Pinpoint the cell where the given text exists, returning its (X, Y) midpoint coordinate. 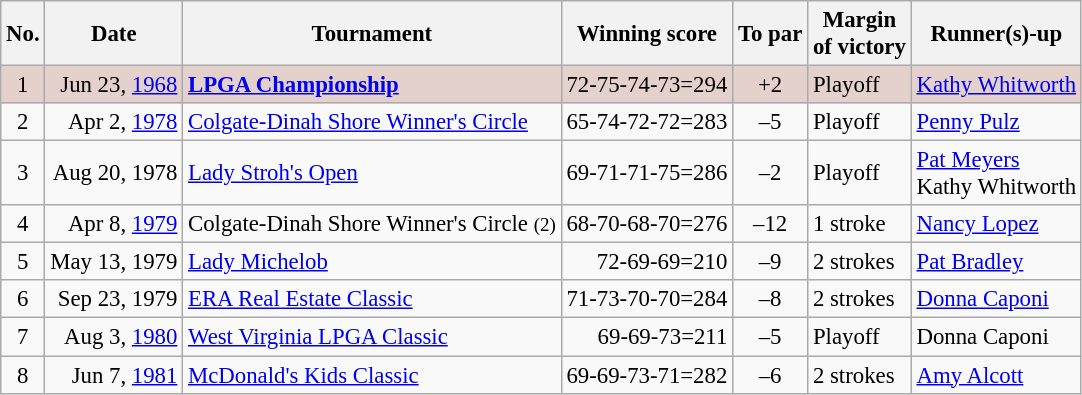
Tournament (372, 34)
69-69-73-71=282 (647, 375)
Date (114, 34)
4 (23, 224)
Penny Pulz (996, 122)
May 13, 1979 (114, 262)
Marginof victory (860, 34)
LPGA Championship (372, 85)
Pat Meyers Kathy Whitworth (996, 174)
1 (23, 85)
–12 (770, 224)
72-75-74-73=294 (647, 85)
+2 (770, 85)
Sep 23, 1979 (114, 299)
McDonald's Kids Classic (372, 375)
71-73-70-70=284 (647, 299)
2 (23, 122)
69-71-71-75=286 (647, 174)
Lady Michelob (372, 262)
Winning score (647, 34)
65-74-72-72=283 (647, 122)
Jun 7, 1981 (114, 375)
Pat Bradley (996, 262)
–8 (770, 299)
Jun 23, 1968 (114, 85)
Nancy Lopez (996, 224)
Colgate-Dinah Shore Winner's Circle (372, 122)
–2 (770, 174)
Apr 8, 1979 (114, 224)
Lady Stroh's Open (372, 174)
69-69-73=211 (647, 337)
No. (23, 34)
72-69-69=210 (647, 262)
Amy Alcott (996, 375)
–6 (770, 375)
6 (23, 299)
Aug 3, 1980 (114, 337)
Apr 2, 1978 (114, 122)
1 stroke (860, 224)
ERA Real Estate Classic (372, 299)
3 (23, 174)
8 (23, 375)
68-70-68-70=276 (647, 224)
West Virginia LPGA Classic (372, 337)
5 (23, 262)
7 (23, 337)
Aug 20, 1978 (114, 174)
Colgate-Dinah Shore Winner's Circle (2) (372, 224)
Runner(s)-up (996, 34)
Kathy Whitworth (996, 85)
–9 (770, 262)
To par (770, 34)
